Find where the given text appears and provide that cell's center as (X, Y) coordinate. 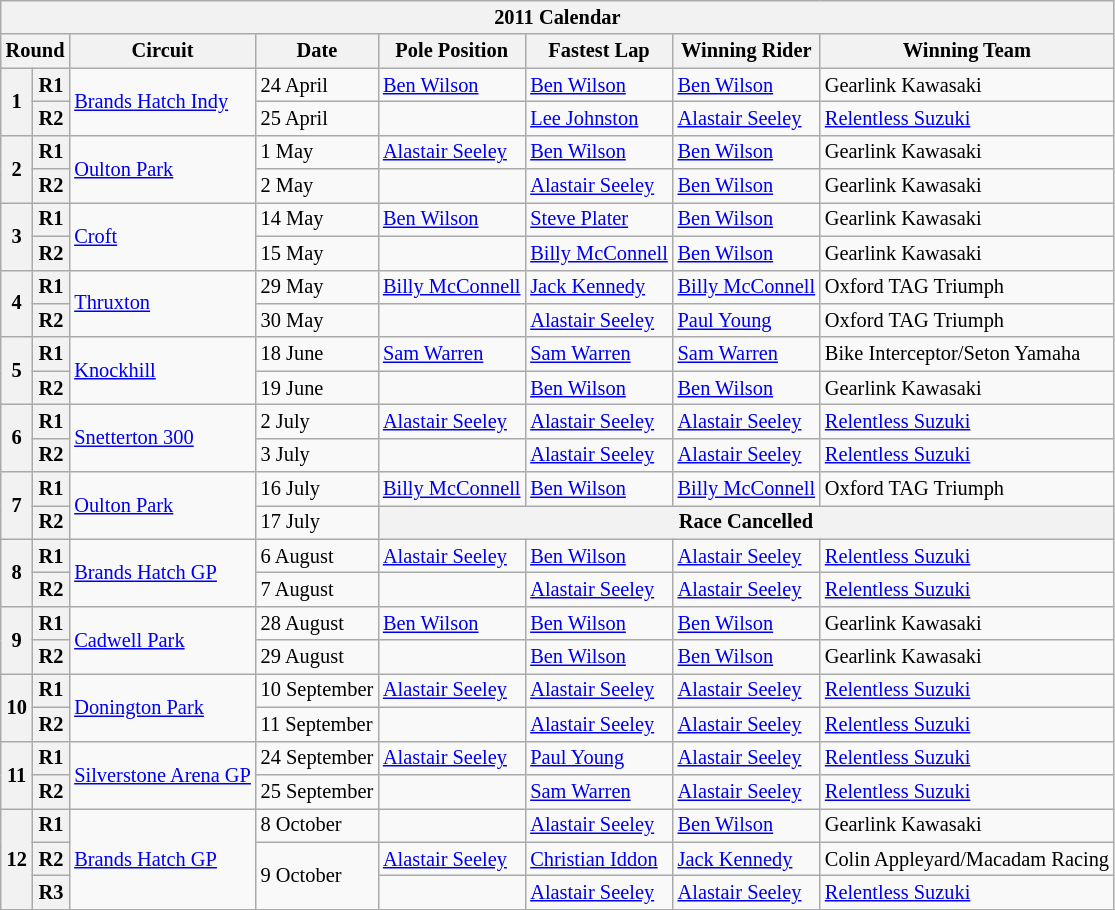
R3 (52, 892)
Date (317, 51)
Winning Rider (746, 51)
2 (17, 168)
6 (17, 438)
15 May (317, 253)
Colin Appleyard/Macadam Racing (967, 859)
Cadwell Park (162, 640)
11 (17, 774)
Round (36, 51)
4 (17, 304)
3 (17, 236)
10 (17, 706)
18 June (317, 354)
2 July (317, 421)
19 June (317, 388)
6 August (317, 556)
2 May (317, 186)
28 August (317, 623)
Donington Park (162, 706)
Knockhill (162, 370)
17 July (317, 522)
Pole Position (452, 51)
Race Cancelled (746, 522)
11 September (317, 724)
29 August (317, 657)
2011 Calendar (558, 17)
7 August (317, 589)
8 October (317, 825)
7 (17, 506)
Christian Iddon (598, 859)
9 (17, 640)
Croft (162, 236)
1 May (317, 152)
24 April (317, 85)
Lee Johnston (598, 118)
Brands Hatch Indy (162, 102)
30 May (317, 320)
8 (17, 572)
14 May (317, 219)
29 May (317, 287)
1 (17, 102)
16 July (317, 489)
Fastest Lap (598, 51)
Snetterton 300 (162, 438)
10 September (317, 690)
Steve Plater (598, 219)
3 July (317, 455)
25 April (317, 118)
25 September (317, 791)
Winning Team (967, 51)
Bike Interceptor/Seton Yamaha (967, 354)
24 September (317, 758)
12 (17, 858)
5 (17, 370)
Circuit (162, 51)
Silverstone Arena GP (162, 774)
9 October (317, 876)
Thruxton (162, 304)
